From the cell containing the given text, extract its center point as (x, y) coordinate. 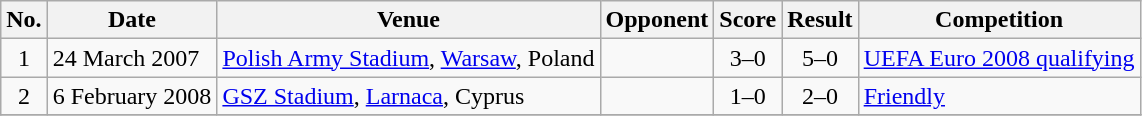
2–0 (820, 96)
Date (132, 20)
UEFA Euro 2008 qualifying (999, 58)
2 (24, 96)
1 (24, 58)
Opponent (657, 20)
3–0 (748, 58)
Competition (999, 20)
No. (24, 20)
Result (820, 20)
5–0 (820, 58)
1–0 (748, 96)
6 February 2008 (132, 96)
24 March 2007 (132, 58)
GSZ Stadium, Larnaca, Cyprus (408, 96)
Venue (408, 20)
Friendly (999, 96)
Score (748, 20)
Polish Army Stadium, Warsaw, Poland (408, 58)
